Return [X, Y] of the center of cell containing provided text 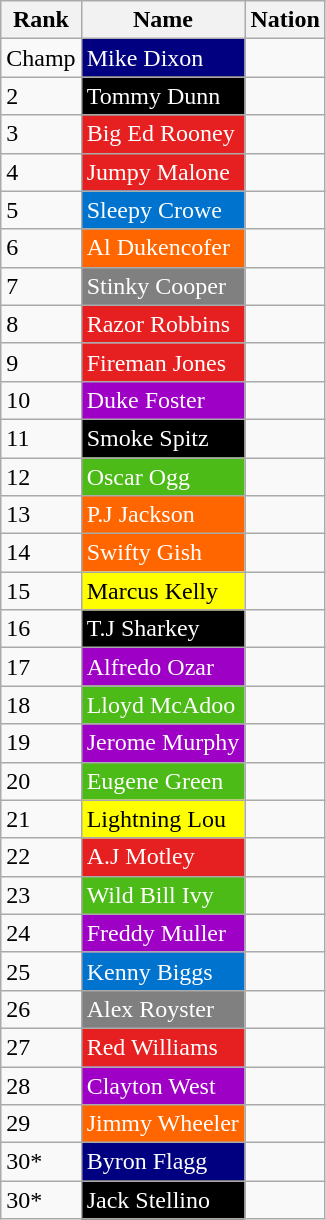
Jerome Murphy [163, 743]
P.J Jackson [163, 515]
18 [41, 705]
Mike Dixon [163, 58]
Freddy Muller [163, 933]
11 [41, 438]
Fireman Jones [163, 362]
5 [41, 210]
Big Ed Rooney [163, 134]
Duke Foster [163, 400]
Lloyd McAdoo [163, 705]
24 [41, 933]
Oscar Ogg [163, 477]
T.J Sharkey [163, 629]
Jimmy Wheeler [163, 1124]
Alex Royster [163, 1009]
2 [41, 96]
22 [41, 857]
Red Williams [163, 1047]
Al Dukencofer [163, 248]
Rank [41, 20]
8 [41, 324]
15 [41, 591]
19 [41, 743]
Tommy Dunn [163, 96]
Nation [285, 20]
21 [41, 819]
6 [41, 248]
Alfredo Ozar [163, 667]
13 [41, 515]
Swifty Gish [163, 553]
Sleepy Crowe [163, 210]
Smoke Spitz [163, 438]
16 [41, 629]
Jumpy Malone [163, 172]
3 [41, 134]
17 [41, 667]
28 [41, 1085]
Champ [41, 58]
9 [41, 362]
26 [41, 1009]
25 [41, 971]
Name [163, 20]
Clayton West [163, 1085]
4 [41, 172]
Marcus Kelly [163, 591]
Razor Robbins [163, 324]
Lightning Lou [163, 819]
20 [41, 781]
Eugene Green [163, 781]
Wild Bill Ivy [163, 895]
29 [41, 1124]
12 [41, 477]
14 [41, 553]
27 [41, 1047]
Byron Flagg [163, 1162]
Jack Stellino [163, 1200]
Stinky Cooper [163, 286]
7 [41, 286]
Kenny Biggs [163, 971]
10 [41, 400]
A.J Motley [163, 857]
23 [41, 895]
